Return the [X, Y] coordinate for the center point of the cell that contains the specified text.  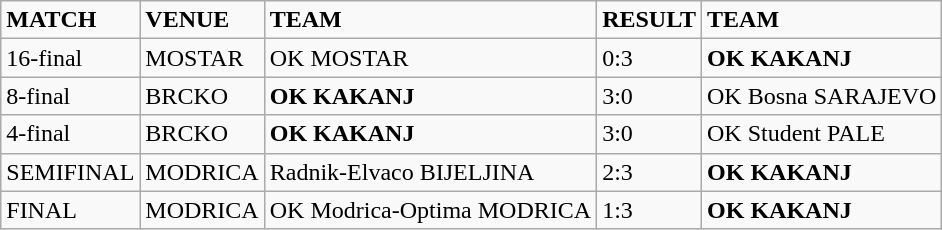
MATCH [70, 20]
Radnik-Elvaco BIJELJINA [430, 172]
OK Bosna SARAJEVO [822, 96]
VENUE [202, 20]
1:3 [650, 210]
SEMIFINAL [70, 172]
8-final [70, 96]
0:3 [650, 58]
MOSTAR [202, 58]
OK MOSTAR [430, 58]
OK Modrica-Optima MODRICA [430, 210]
4-final [70, 134]
OK Student PALE [822, 134]
FINAL [70, 210]
RESULT [650, 20]
16-final [70, 58]
2:3 [650, 172]
